Scan for the cell matching the given text and deliver its [x, y] coordinate at center. 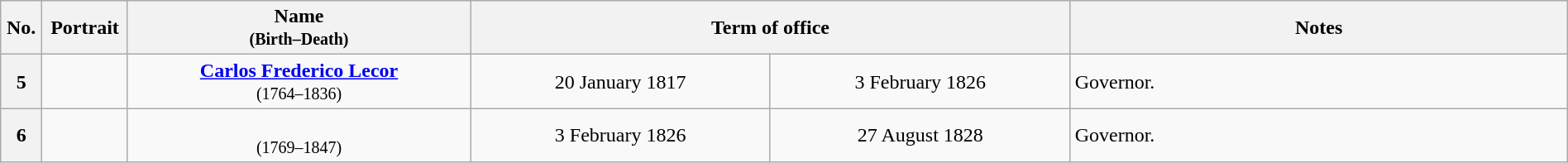
5 [22, 81]
Carlos Frederico Lecor(1764–1836) [299, 81]
27 August 1828 [920, 136]
No. [22, 28]
(1769–1847) [299, 136]
Name(Birth–Death) [299, 28]
Term of office [771, 28]
20 January 1817 [620, 81]
6 [22, 136]
Notes [1318, 28]
Portrait [85, 28]
